Extract the [x, y] coordinate from the center of the cell holding the provided text.  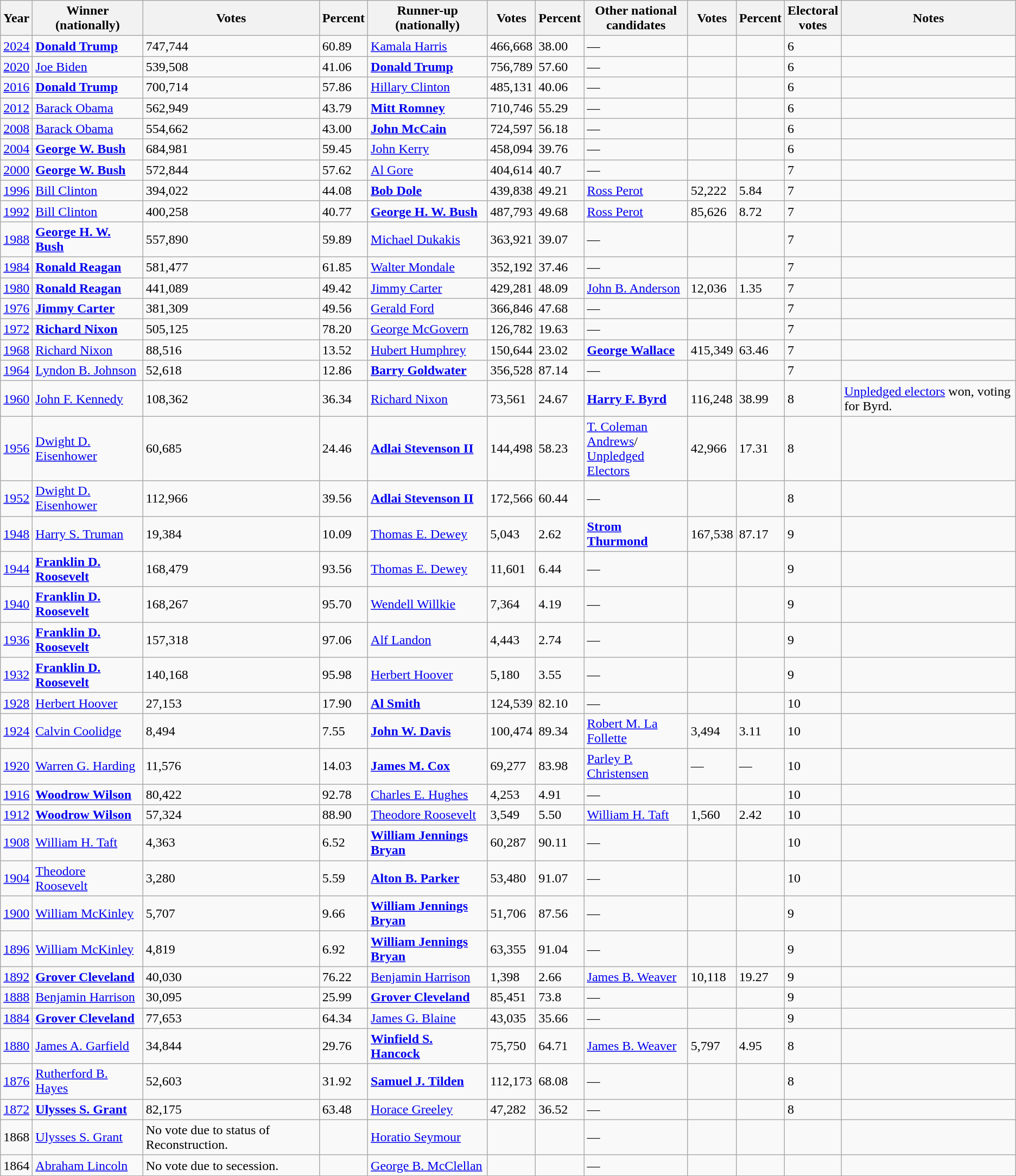
1876 [16, 1081]
44.08 [343, 190]
24.46 [343, 448]
93.56 [343, 569]
James G. Blaine [428, 1018]
Year [16, 18]
John W. Davis [428, 730]
52,603 [231, 1081]
439,838 [511, 190]
43.00 [343, 129]
400,258 [231, 211]
52,618 [231, 371]
17.90 [343, 703]
3,280 [231, 878]
39.56 [343, 498]
Robert M. La Follette [636, 730]
James M. Cox [428, 766]
5,707 [231, 914]
505,125 [231, 329]
756,789 [511, 67]
3,549 [511, 815]
572,844 [231, 170]
23.02 [560, 350]
441,089 [231, 288]
6.52 [343, 843]
352,192 [511, 267]
2.42 [760, 815]
1992 [16, 211]
76.22 [343, 977]
4.19 [560, 605]
John Kerry [428, 149]
8,494 [231, 730]
1880 [16, 1046]
59.89 [343, 239]
3.11 [760, 730]
581,477 [231, 267]
Harry S. Truman [88, 534]
140,168 [231, 675]
487,793 [511, 211]
2.62 [560, 534]
Al Smith [428, 703]
39.07 [560, 239]
Horatio Seymour [428, 1137]
63.48 [343, 1109]
30,095 [231, 997]
49.56 [343, 309]
3,494 [712, 730]
1980 [16, 288]
4,443 [511, 639]
57,324 [231, 815]
25.99 [343, 997]
82.10 [560, 703]
85,626 [712, 211]
1968 [16, 350]
51,706 [511, 914]
55.29 [560, 108]
Warren G. Harding [88, 766]
1948 [16, 534]
87.17 [760, 534]
37.46 [560, 267]
49.21 [560, 190]
95.70 [343, 605]
6.92 [343, 949]
112,173 [511, 1081]
1916 [16, 794]
4.91 [560, 794]
363,921 [511, 239]
Kamala Harris [428, 46]
747,744 [231, 46]
59.45 [343, 149]
5,043 [511, 534]
40.06 [560, 87]
Bob Dole [428, 190]
724,597 [511, 129]
73.8 [560, 997]
40.7 [560, 170]
57.60 [560, 67]
1912 [16, 815]
92.78 [343, 794]
Runner-up (nationally) [428, 18]
684,981 [231, 149]
1,398 [511, 977]
10.09 [343, 534]
75,750 [511, 1046]
Harry F. Byrd [636, 398]
1936 [16, 639]
Mitt Romney [428, 108]
40,030 [231, 977]
381,309 [231, 309]
Calvin Coolidge [88, 730]
60,685 [231, 448]
429,281 [511, 288]
112,966 [231, 498]
13.52 [343, 350]
1952 [16, 498]
73,561 [511, 398]
John F. Kennedy [88, 398]
40.77 [343, 211]
58.23 [560, 448]
83.98 [560, 766]
7,364 [511, 605]
36.52 [560, 1109]
485,131 [511, 87]
Rutherford B. Hayes [88, 1081]
47,282 [511, 1109]
19.27 [760, 977]
19,384 [231, 534]
24.67 [560, 398]
85,451 [511, 997]
3.55 [560, 675]
5,180 [511, 675]
George B. McClellan [428, 1165]
1864 [16, 1165]
68.08 [560, 1081]
4,253 [511, 794]
126,782 [511, 329]
64.71 [560, 1046]
Joe Biden [88, 67]
4,819 [231, 949]
1884 [16, 1018]
14.03 [343, 766]
1896 [16, 949]
43.79 [343, 108]
172,566 [511, 498]
31.92 [343, 1081]
2016 [16, 87]
57.86 [343, 87]
2012 [16, 108]
87.56 [560, 914]
91.07 [560, 878]
60,287 [511, 843]
1956 [16, 448]
1908 [16, 843]
42,966 [712, 448]
88.90 [343, 815]
Alf Landon [428, 639]
2008 [16, 129]
48.09 [560, 288]
Notes [928, 18]
356,528 [511, 371]
9.66 [343, 914]
394,022 [231, 190]
Samuel J. Tilden [428, 1081]
61.85 [343, 267]
63,355 [511, 949]
Winner (nationally) [88, 18]
11,576 [231, 766]
8.72 [760, 211]
Horace Greeley [428, 1109]
39.76 [560, 149]
1944 [16, 569]
7.55 [343, 730]
415,349 [712, 350]
2.74 [560, 639]
1928 [16, 703]
Charles E. Hughes [428, 794]
5.84 [760, 190]
1924 [16, 730]
4.95 [760, 1046]
82,175 [231, 1109]
Lyndon B. Johnson [88, 371]
Parley P. Christensen [636, 766]
Michael Dukakis [428, 239]
157,318 [231, 639]
1972 [16, 329]
95.98 [343, 675]
557,890 [231, 239]
2.66 [560, 977]
John B. Anderson [636, 288]
James A. Garfield [88, 1046]
63.46 [760, 350]
116,248 [712, 398]
43,035 [511, 1018]
41.06 [343, 67]
Barry Goldwater [428, 371]
George Wallace [636, 350]
87.14 [560, 371]
2020 [16, 67]
6.44 [560, 569]
Gerald Ford [428, 309]
80,422 [231, 794]
Wendell Willkie [428, 605]
19.63 [560, 329]
No vote due to secession. [231, 1165]
539,508 [231, 67]
11,601 [511, 569]
4,363 [231, 843]
144,498 [511, 448]
404,614 [511, 170]
10,118 [712, 977]
56.18 [560, 129]
90.11 [560, 843]
124,539 [511, 703]
T. Coleman Andrews/Unpledged Electors [636, 448]
1996 [16, 190]
1964 [16, 371]
Unpledged electors won, voting for Byrd. [928, 398]
George McGovern [428, 329]
Electoralvotes [813, 18]
64.34 [343, 1018]
1868 [16, 1137]
53,480 [511, 878]
366,846 [511, 309]
47.68 [560, 309]
69,277 [511, 766]
60.89 [343, 46]
91.04 [560, 949]
466,668 [511, 46]
38.99 [760, 398]
1900 [16, 914]
77,653 [231, 1018]
60.44 [560, 498]
167,538 [712, 534]
Hillary Clinton [428, 87]
52,222 [712, 190]
1.35 [760, 288]
710,746 [511, 108]
35.66 [560, 1018]
5,797 [712, 1046]
1960 [16, 398]
2024 [16, 46]
1940 [16, 605]
1872 [16, 1109]
Strom Thurmond [636, 534]
100,474 [511, 730]
No vote due to status of Reconstruction. [231, 1137]
Hubert Humphrey [428, 350]
36.34 [343, 398]
1904 [16, 878]
17.31 [760, 448]
5.59 [343, 878]
1988 [16, 239]
2000 [16, 170]
97.06 [343, 639]
John McCain [428, 129]
Other nationalcandidates [636, 18]
150,644 [511, 350]
562,949 [231, 108]
700,714 [231, 87]
1,560 [712, 815]
29.76 [343, 1046]
49.42 [343, 288]
1932 [16, 675]
554,662 [231, 129]
12.86 [343, 371]
89.34 [560, 730]
1984 [16, 267]
Alton B. Parker [428, 878]
88,516 [231, 350]
34,844 [231, 1046]
1888 [16, 997]
Winfield S. Hancock [428, 1046]
38.00 [560, 46]
108,362 [231, 398]
Walter Mondale [428, 267]
458,094 [511, 149]
78.20 [343, 329]
1892 [16, 977]
12,036 [712, 288]
1976 [16, 309]
5.50 [560, 815]
168,479 [231, 569]
27,153 [231, 703]
2004 [16, 149]
49.68 [560, 211]
57.62 [343, 170]
Abraham Lincoln [88, 1165]
1920 [16, 766]
168,267 [231, 605]
Al Gore [428, 170]
